Scan for the cell matching the given text and deliver its (x, y) coordinate at center. 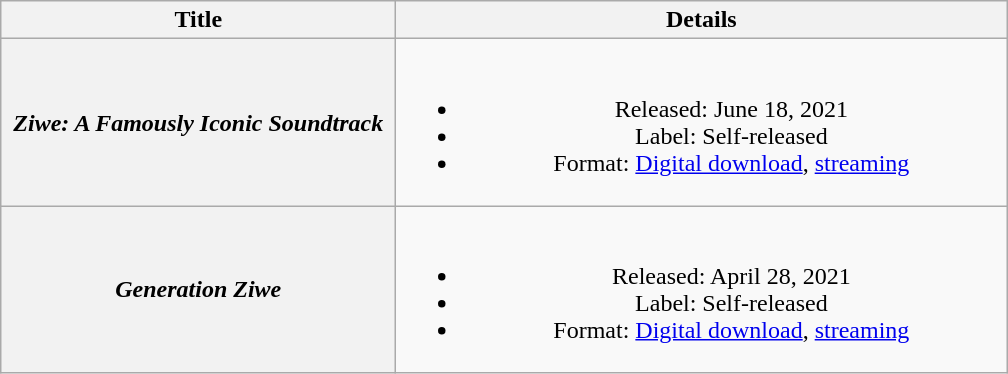
Ziwe: A Famously Iconic Soundtrack (198, 122)
Released: June 18, 2021Label: Self-releasedFormat: Digital download, streaming (702, 122)
Generation Ziwe (198, 290)
Released: April 28, 2021Label: Self-releasedFormat: Digital download, streaming (702, 290)
Title (198, 20)
Details (702, 20)
